Pinpoint the cell where the given text exists, returning its (X, Y) midpoint coordinate. 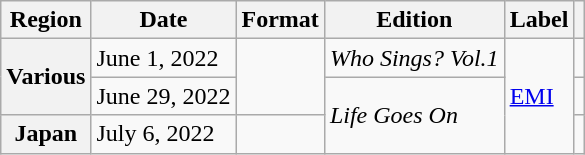
Label (539, 20)
June 1, 2022 (164, 58)
Date (164, 20)
Who Sings? Vol.1 (414, 58)
July 6, 2022 (164, 134)
Region (46, 20)
June 29, 2022 (164, 96)
EMI (539, 96)
Life Goes On (414, 115)
Japan (46, 134)
Edition (414, 20)
Format (280, 20)
Various (46, 77)
